Locate the cell with the specified text and output its (x, y) center coordinate. 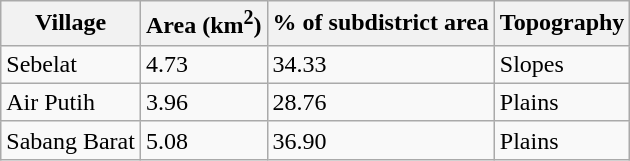
Slopes (562, 64)
28.76 (380, 102)
Area (km2) (204, 24)
36.90 (380, 140)
Sabang Barat (71, 140)
Village (71, 24)
5.08 (204, 140)
3.96 (204, 102)
4.73 (204, 64)
Air Putih (71, 102)
34.33 (380, 64)
Topography (562, 24)
% of subdistrict area (380, 24)
Sebelat (71, 64)
